Return (x, y) of the center of cell containing provided text 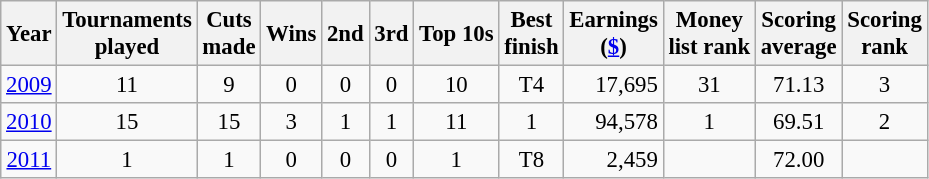
69.51 (798, 122)
17,695 (614, 85)
Tournaments played (127, 34)
Earnings($) (614, 34)
2010 (29, 122)
31 (709, 85)
2 (884, 122)
2,459 (614, 160)
Wins (292, 34)
Year (29, 34)
Best finish (532, 34)
T8 (532, 160)
T4 (532, 85)
71.13 (798, 85)
Scoringaverage (798, 34)
Scoringrank (884, 34)
2011 (29, 160)
Top 10s (456, 34)
10 (456, 85)
9 (229, 85)
2009 (29, 85)
2nd (346, 34)
Money list rank (709, 34)
Cuts made (229, 34)
3rd (392, 34)
94,578 (614, 122)
72.00 (798, 160)
